Scan for the cell matching the given text and deliver its [x, y] coordinate at center. 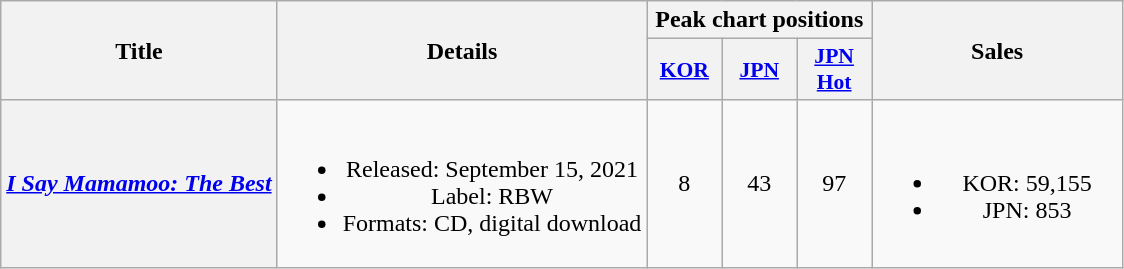
8 [684, 184]
43 [760, 184]
JPN Hot [834, 70]
Details [462, 50]
Released: September 15, 2021Label: RBWFormats: CD, digital download [462, 184]
97 [834, 184]
KOR: 59,155JPN: 853 [998, 184]
JPN [760, 70]
Sales [998, 50]
KOR [684, 70]
Title [139, 50]
I Say Mamamoo: The Best [139, 184]
Peak chart positions [760, 20]
